Search for the cell housing the specified text and yield its (X, Y) center coordinate. 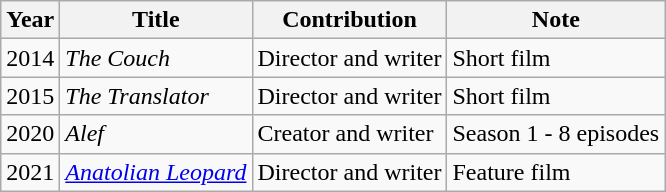
The Translator (156, 96)
Title (156, 20)
2015 (30, 96)
Feature film (556, 172)
The Couch (156, 58)
Season 1 - 8 episodes (556, 134)
Alef (156, 134)
Year (30, 20)
2014 (30, 58)
Anatolian Leopard (156, 172)
Note (556, 20)
Creator and writer (350, 134)
2020 (30, 134)
2021 (30, 172)
Contribution (350, 20)
